Scan for the cell matching the given text and deliver its (X, Y) coordinate at center. 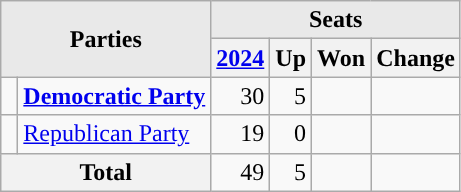
49 (240, 172)
30 (240, 96)
0 (291, 134)
Seats (336, 20)
Total (106, 172)
Up (291, 58)
2024 (240, 58)
Won (342, 58)
Democratic Party (114, 96)
Parties (106, 39)
19 (240, 134)
Change (416, 58)
Republican Party (114, 134)
